Detect which cell encompasses the target text, then output its [x, y] center coordinate. 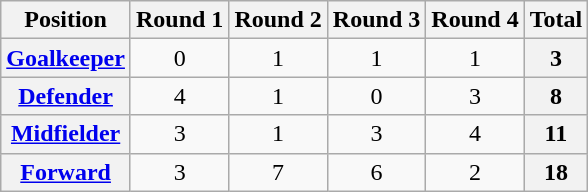
Round 4 [475, 20]
8 [556, 96]
Defender [66, 96]
Round 1 [179, 20]
Midfielder [66, 134]
Total [556, 20]
Goalkeeper [66, 58]
Round 2 [278, 20]
18 [556, 172]
7 [278, 172]
Position [66, 20]
Round 3 [376, 20]
11 [556, 134]
6 [376, 172]
2 [475, 172]
Forward [66, 172]
